Capture the cell that displays the provided text and extract its (x, y) central coordinate. 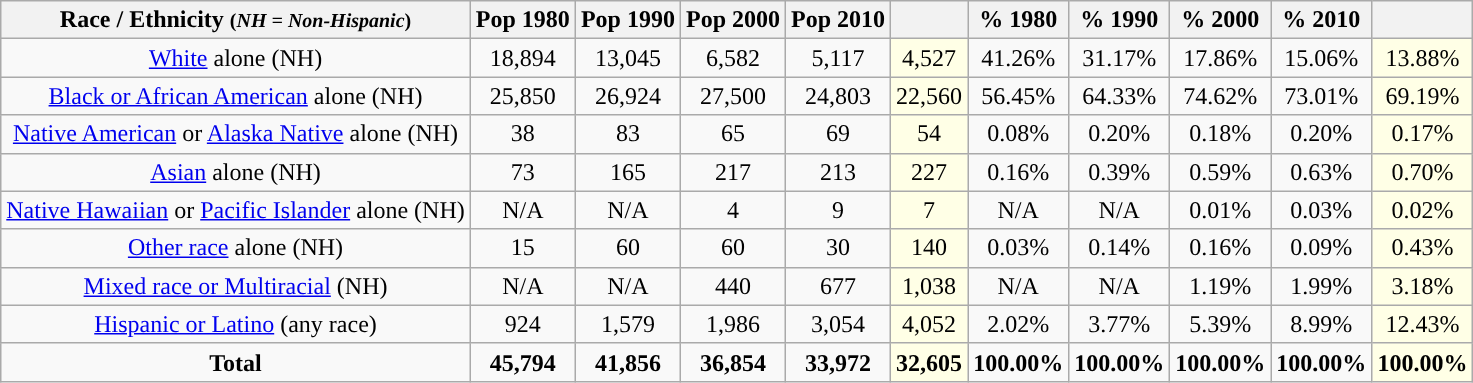
65 (732, 134)
3,054 (838, 324)
% 1980 (1018, 20)
4 (732, 210)
31.17% (1120, 58)
69 (838, 134)
26,924 (628, 96)
9 (838, 210)
Native American or Alaska Native alone (NH) (236, 134)
Pop 2000 (732, 20)
73 (522, 172)
White alone (NH) (236, 58)
1,038 (930, 286)
217 (732, 172)
12.43% (1422, 324)
227 (930, 172)
0.63% (1322, 172)
7 (930, 210)
5,117 (838, 58)
15 (522, 248)
69.19% (1422, 96)
83 (628, 134)
0.18% (1220, 134)
Hispanic or Latino (any race) (236, 324)
924 (522, 324)
5.39% (1220, 324)
% 2010 (1322, 20)
0.09% (1322, 248)
0.39% (1120, 172)
54 (930, 134)
0.43% (1422, 248)
8.99% (1322, 324)
3.18% (1422, 286)
13.88% (1422, 58)
1.99% (1322, 286)
0.02% (1422, 210)
Race / Ethnicity (NH = Non-Hispanic) (236, 20)
% 1990 (1120, 20)
0.17% (1422, 134)
Pop 1980 (522, 20)
38 (522, 134)
45,794 (522, 362)
Mixed race or Multiracial (NH) (236, 286)
30 (838, 248)
17.86% (1220, 58)
41,856 (628, 362)
73.01% (1322, 96)
Asian alone (NH) (236, 172)
0.70% (1422, 172)
Total (236, 362)
677 (838, 286)
3.77% (1120, 324)
22,560 (930, 96)
36,854 (732, 362)
440 (732, 286)
1,579 (628, 324)
2.02% (1018, 324)
213 (838, 172)
0.59% (1220, 172)
32,605 (930, 362)
Pop 1990 (628, 20)
0.14% (1120, 248)
15.06% (1322, 58)
Native Hawaiian or Pacific Islander alone (NH) (236, 210)
4,052 (930, 324)
0.08% (1018, 134)
1.19% (1220, 286)
165 (628, 172)
% 2000 (1220, 20)
1,986 (732, 324)
33,972 (838, 362)
0.01% (1220, 210)
Pop 2010 (838, 20)
Black or African American alone (NH) (236, 96)
Other race alone (NH) (236, 248)
13,045 (628, 58)
27,500 (732, 96)
6,582 (732, 58)
4,527 (930, 58)
64.33% (1120, 96)
41.26% (1018, 58)
25,850 (522, 96)
74.62% (1220, 96)
24,803 (838, 96)
140 (930, 248)
56.45% (1018, 96)
18,894 (522, 58)
